Search for the cell housing the specified text and yield its (x, y) center coordinate. 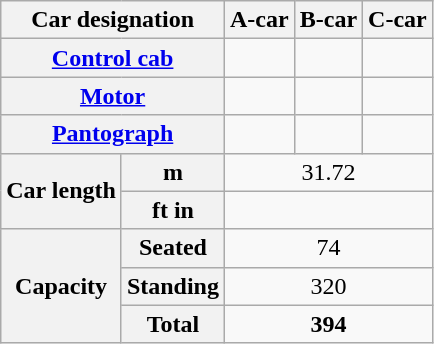
Pantograph (113, 134)
Standing (172, 286)
31.72 (329, 172)
m (172, 172)
Car designation (113, 20)
Total (172, 324)
394 (329, 324)
Motor (113, 96)
B-car (328, 20)
Capacity (62, 286)
320 (329, 286)
Seated (172, 248)
A-car (260, 20)
Control cab (113, 58)
C-car (398, 20)
ft in (172, 210)
74 (329, 248)
Car length (62, 191)
